Extract the [X, Y] coordinate from the center of the cell holding the provided text.  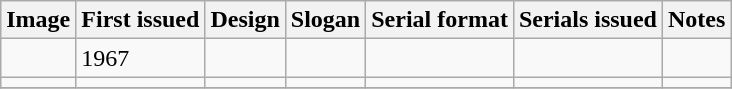
Notes [696, 20]
Serials issued [588, 20]
Design [245, 20]
1967 [140, 58]
Image [38, 20]
First issued [140, 20]
Serial format [440, 20]
Slogan [325, 20]
